Output the [x, y] coordinate of the center of the cell containing the given text.  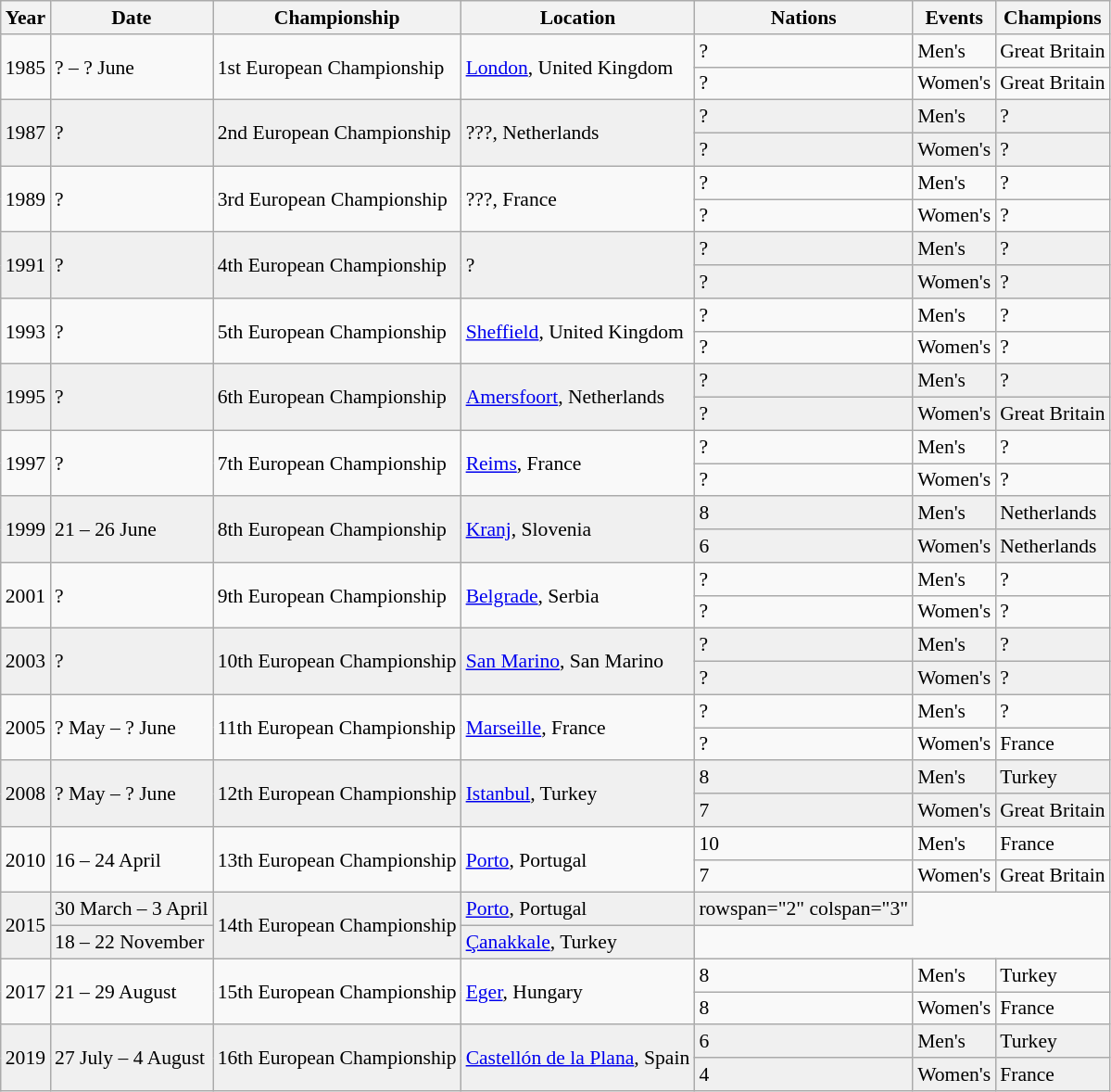
Amersfoort, Netherlands [578, 397]
Reims, France [578, 463]
2010 [26, 860]
13th European Championship [337, 860]
Date [132, 18]
2003 [26, 662]
2nd European Championship [337, 133]
18 – 22 November [132, 943]
27 July – 4 August [132, 1059]
Championship [337, 18]
2017 [26, 992]
???, France [578, 198]
Belgrade, Serbia [578, 595]
Sheffield, United Kingdom [578, 332]
21 – 29 August [132, 992]
Nations [803, 18]
2005 [26, 727]
8th European Championship [337, 530]
30 March – 3 April [132, 909]
1997 [26, 463]
Location [578, 18]
Kranj, Slovenia [578, 530]
21 – 26 June [132, 530]
10th European Championship [337, 662]
5th European Championship [337, 332]
1991 [26, 265]
? – ? June [132, 67]
Castellón de la Plana, Spain [578, 1059]
12th European Championship [337, 794]
1993 [26, 332]
rowspan="2" colspan="3" [803, 909]
Champions [1053, 18]
Events [954, 18]
1st European Championship [337, 67]
11th European Championship [337, 727]
???, Netherlands [578, 133]
15th European Championship [337, 992]
3rd European Championship [337, 198]
Year [26, 18]
6th European Championship [337, 397]
2001 [26, 595]
10 [803, 844]
London, United Kingdom [578, 67]
Istanbul, Turkey [578, 794]
San Marino, San Marino [578, 662]
7th European Championship [337, 463]
9th European Championship [337, 595]
Eger, Hungary [578, 992]
16 – 24 April [132, 860]
4 [803, 1074]
Marseille, France [578, 727]
1999 [26, 530]
1995 [26, 397]
Çanakkale, Turkey [578, 943]
1989 [26, 198]
1985 [26, 67]
2019 [26, 1059]
1987 [26, 133]
16th European Championship [337, 1059]
2008 [26, 794]
2015 [26, 925]
4th European Championship [337, 265]
14th European Championship [337, 925]
